Determine the [x, y] coordinate at the center of the cell enclosing the given text.  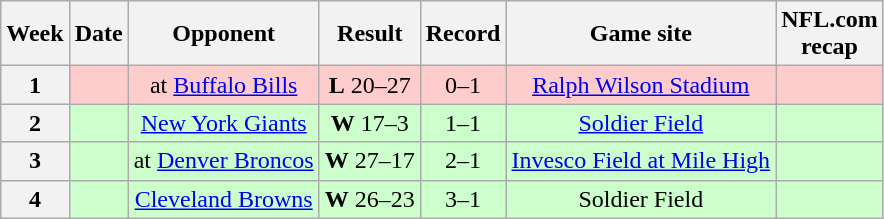
2 [35, 123]
at Denver Broncos [224, 161]
New York Giants [224, 123]
Cleveland Browns [224, 199]
2–1 [463, 161]
Week [35, 34]
Game site [641, 34]
0–1 [463, 85]
Invesco Field at Mile High [641, 161]
3 [35, 161]
NFL.comrecap [830, 34]
Ralph Wilson Stadium [641, 85]
4 [35, 199]
Result [370, 34]
Opponent [224, 34]
Date [98, 34]
L 20–27 [370, 85]
at Buffalo Bills [224, 85]
Record [463, 34]
W 26–23 [370, 199]
1–1 [463, 123]
W 27–17 [370, 161]
W 17–3 [370, 123]
3–1 [463, 199]
1 [35, 85]
